Extract the [X, Y] coordinate from the center of the cell holding the provided text.  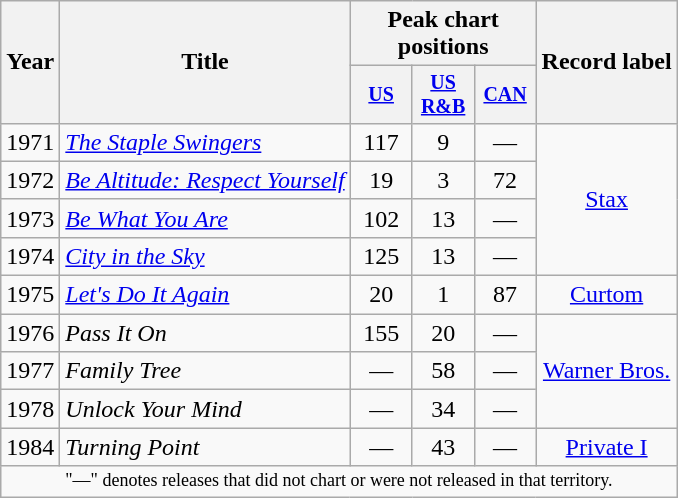
1972 [30, 180]
Let's Do It Again [205, 295]
Be What You Are [205, 218]
1973 [30, 218]
City in the Sky [205, 256]
Curtom [606, 295]
Year [30, 62]
34 [443, 409]
1974 [30, 256]
87 [505, 295]
The Staple Swingers [205, 142]
1984 [30, 447]
1977 [30, 371]
19 [381, 180]
Turning Point [205, 447]
1975 [30, 295]
3 [443, 180]
CAN [505, 94]
Private I [606, 447]
"—" denotes releases that did not chart or were not released in that territory. [339, 482]
Record label [606, 62]
Pass It On [205, 333]
43 [443, 447]
1 [443, 295]
102 [381, 218]
1971 [30, 142]
9 [443, 142]
1978 [30, 409]
Family Tree [205, 371]
117 [381, 142]
58 [443, 371]
Warner Bros. [606, 371]
125 [381, 256]
US [381, 94]
155 [381, 333]
USR&B [443, 94]
Peak chart positions [443, 34]
1976 [30, 333]
Stax [606, 199]
Title [205, 62]
72 [505, 180]
Be Altitude: Respect Yourself [205, 180]
Unlock Your Mind [205, 409]
